Determine the [X, Y] coordinate at the center of the cell enclosing the given text.  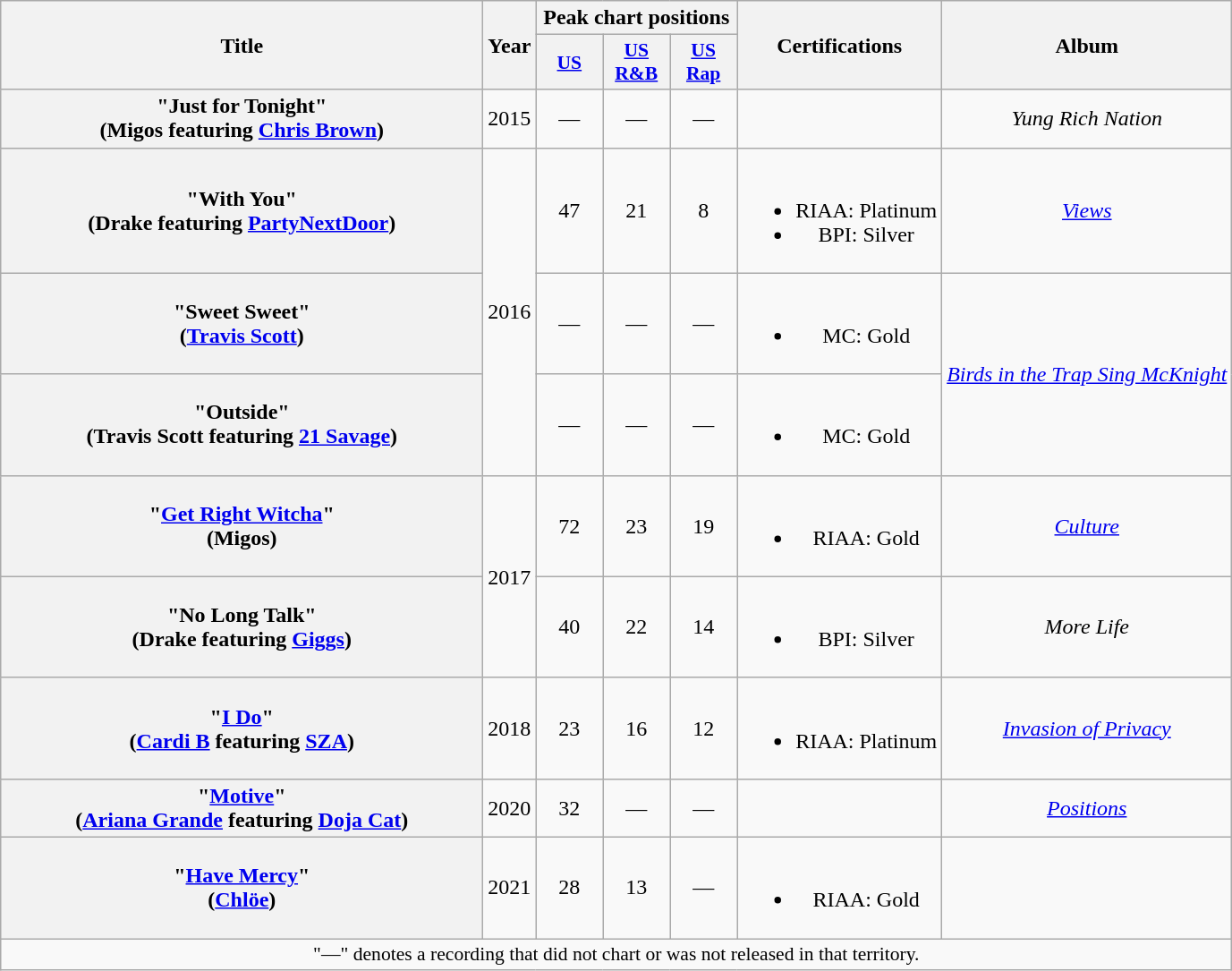
"No Long Talk"(Drake featuring Giggs) [242, 626]
US [569, 63]
Year [510, 45]
"I Do"(Cardi B featuring SZA) [242, 728]
"Outside"(Travis Scott featuring 21 Savage) [242, 424]
16 [637, 728]
USR&B [637, 63]
8 [703, 210]
RIAA: PlatinumBPI: Silver [839, 210]
Yung Rich Nation [1087, 118]
19 [703, 526]
Certifications [839, 45]
BPI: Silver [839, 626]
Peak chart positions [637, 18]
"Motive"(Ariana Grande featuring Doja Cat) [242, 807]
"Have Mercy"(Chlöe) [242, 888]
21 [637, 210]
"Sweet Sweet"(Travis Scott) [242, 324]
Views [1087, 210]
Title [242, 45]
12 [703, 728]
More Life [1087, 626]
"Just for Tonight"(Migos featuring Chris Brown) [242, 118]
"With You"(Drake featuring PartyNextDoor) [242, 210]
2018 [510, 728]
2020 [510, 807]
72 [569, 526]
2017 [510, 576]
13 [637, 888]
"Get Right Witcha"(Migos) [242, 526]
22 [637, 626]
14 [703, 626]
Birds in the Trap Sing McKnight [1087, 374]
USRap [703, 63]
2021 [510, 888]
Invasion of Privacy [1087, 728]
"—" denotes a recording that did not chart or was not released in that territory. [616, 954]
RIAA: Platinum [839, 728]
2016 [510, 311]
32 [569, 807]
40 [569, 626]
28 [569, 888]
47 [569, 210]
Positions [1087, 807]
Album [1087, 45]
2015 [510, 118]
Culture [1087, 526]
